Capture the cell that displays the provided text and extract its [X, Y] central coordinate. 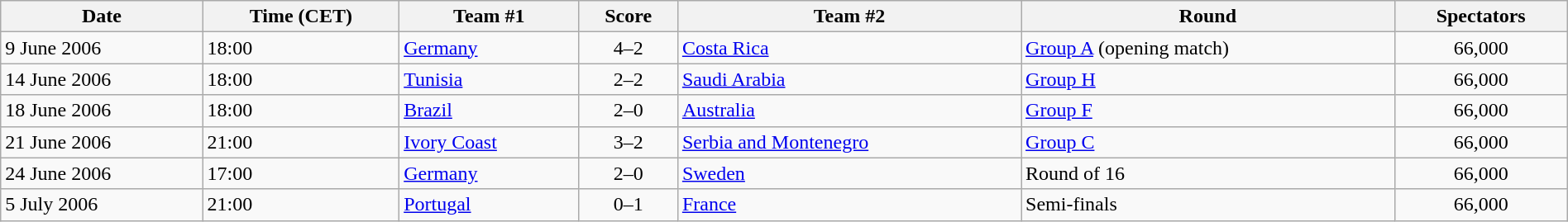
Group A (opening match) [1208, 48]
France [849, 205]
Costa Rica [849, 48]
Semi-finals [1208, 205]
Team #1 [490, 17]
Score [629, 17]
Group H [1208, 79]
Date [102, 17]
21 June 2006 [102, 142]
24 June 2006 [102, 173]
3–2 [629, 142]
9 June 2006 [102, 48]
Australia [849, 111]
Brazil [490, 111]
Group F [1208, 111]
Round [1208, 17]
Group C [1208, 142]
Serbia and Montenegro [849, 142]
Spectators [1480, 17]
Portugal [490, 205]
18 June 2006 [102, 111]
Sweden [849, 173]
14 June 2006 [102, 79]
Round of 16 [1208, 173]
17:00 [301, 173]
Tunisia [490, 79]
2–2 [629, 79]
5 July 2006 [102, 205]
Team #2 [849, 17]
Time (CET) [301, 17]
Ivory Coast [490, 142]
4–2 [629, 48]
0–1 [629, 205]
Saudi Arabia [849, 79]
